Scan for the cell matching the given text and deliver its [X, Y] coordinate at center. 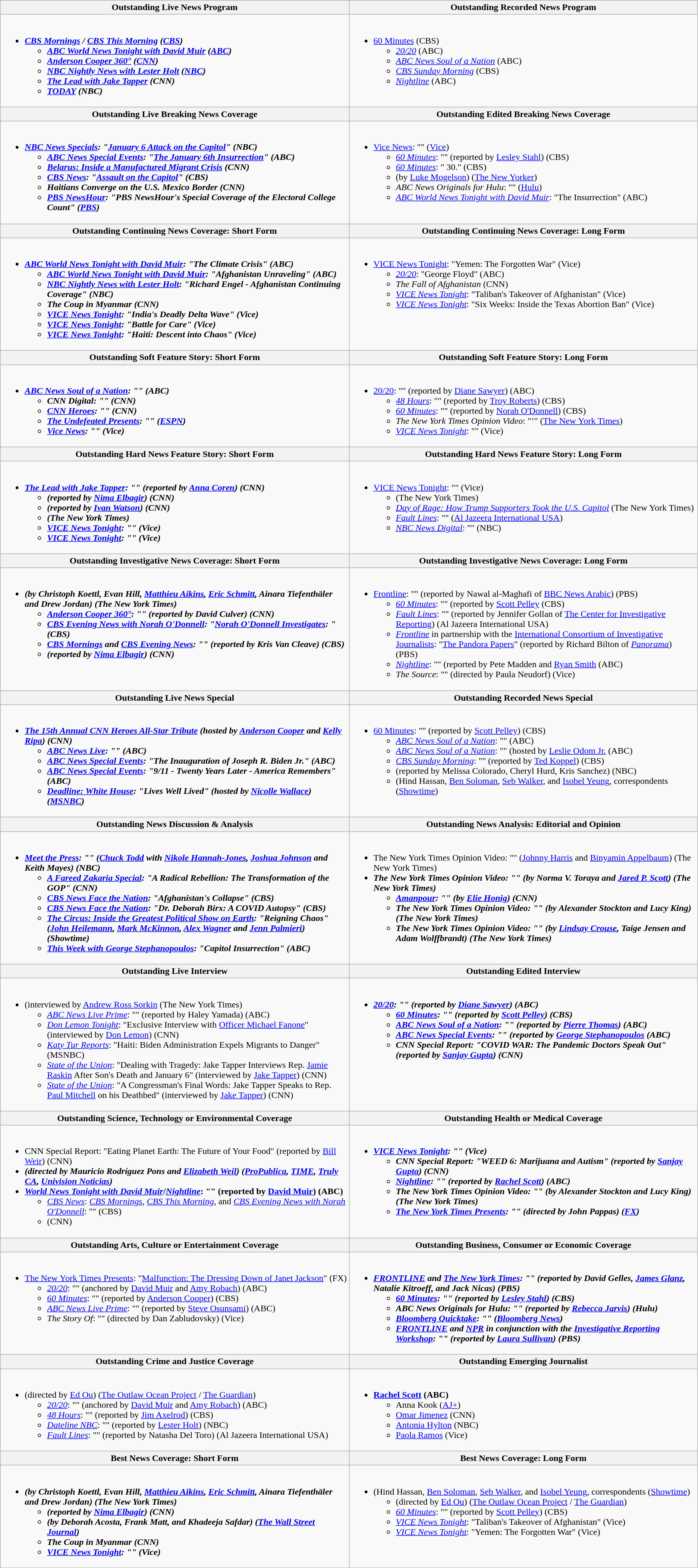
Outstanding Live Interview [174, 971]
ABC News Soul of a Nation: "" (ABC)CNN Digital: "" (CNN)CNN Heroes: "" (CNN)The Undefeated Presents: "" (ESPN)Vice News: "" (Vice) [174, 406]
Outstanding Soft Feature Story: Short Form [174, 357]
60 Minutes (CBS)20/20 (ABC)ABC News Soul of a Nation (ABC)CBS Sunday Morning (CBS)Nightline (ABC) [523, 61]
Outstanding Crime and Justice Coverage [174, 1362]
Outstanding News Analysis: Editorial and Opinion [523, 824]
Outstanding Continuing News Coverage: Short Form [174, 231]
Outstanding Recorded News Program [523, 7]
Outstanding Hard News Feature Story: Short Form [174, 454]
Outstanding Edited Interview [523, 971]
Outstanding Hard News Feature Story: Long Form [523, 454]
Outstanding Recorded News Special [523, 697]
Outstanding Live News Special [174, 697]
Outstanding Continuing News Coverage: Long Form [523, 231]
Outstanding Live Breaking News Coverage [174, 114]
Best News Coverage: Short Form [174, 1458]
Outstanding News Discussion & Analysis [174, 824]
Outstanding Arts, Culture or Entertainment Coverage [174, 1245]
Outstanding Business, Consumer or Economic Coverage [523, 1245]
Outstanding Science, Technology or Environmental Coverage [174, 1118]
Outstanding Soft Feature Story: Long Form [523, 357]
Best News Coverage: Long Form [523, 1458]
Outstanding Investigative News Coverage: Short Form [174, 561]
Outstanding Edited Breaking News Coverage [523, 114]
Outstanding Live News Program [174, 7]
Outstanding Emerging Journalist [523, 1362]
Outstanding Health or Medical Coverage [523, 1118]
Outstanding Investigative News Coverage: Long Form [523, 561]
Rachel Scott (ABC)Anna Kook (AJ+)Omar Jimenez (CNN)Antonia Hylton (NBC)Paola Ramos (Vice) [523, 1410]
